Search for the cell housing the specified text and yield its (x, y) center coordinate. 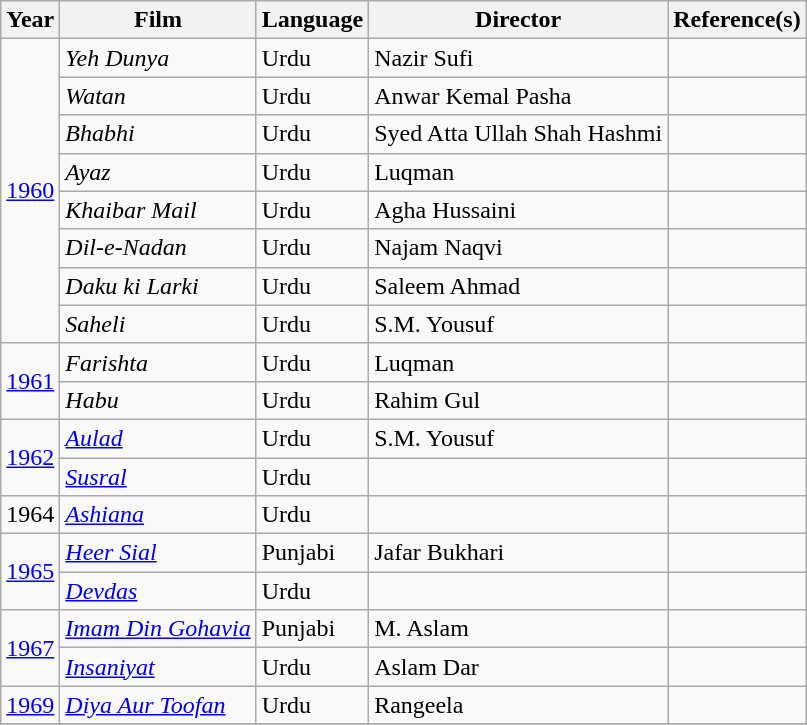
Director (518, 20)
Agha Hussaini (518, 210)
Aulad (158, 438)
Ashiana (158, 515)
Saheli (158, 324)
Reference(s) (738, 20)
Susral (158, 477)
Rangeela (518, 705)
Ayaz (158, 172)
Bhabhi (158, 134)
Syed Atta Ullah Shah Hashmi (518, 134)
1969 (30, 705)
1960 (30, 191)
Imam Din Gohavia (158, 629)
Jafar Bukhari (518, 553)
Watan (158, 96)
1965 (30, 572)
1961 (30, 381)
Habu (158, 400)
Najam Naqvi (518, 248)
Devdas (158, 591)
Anwar Kemal Pasha (518, 96)
Year (30, 20)
Insaniyat (158, 667)
Yeh Dunya (158, 58)
Diya Aur Toofan (158, 705)
Language (312, 20)
Daku ki Larki (158, 286)
Rahim Gul (518, 400)
M. Aslam (518, 629)
Farishta (158, 362)
1967 (30, 648)
Aslam Dar (518, 667)
Nazir Sufi (518, 58)
Heer Sial (158, 553)
Dil-e-Nadan (158, 248)
1962 (30, 457)
1964 (30, 515)
Film (158, 20)
Saleem Ahmad (518, 286)
Khaibar Mail (158, 210)
